Search for the cell housing the specified text and yield its [x, y] center coordinate. 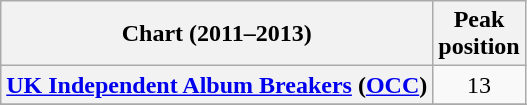
UK Independent Album Breakers (OCC) [217, 85]
Peakposition [479, 34]
Chart (2011–2013) [217, 34]
13 [479, 85]
